Determine the [x, y] coordinate at the center of the cell enclosing the given text.  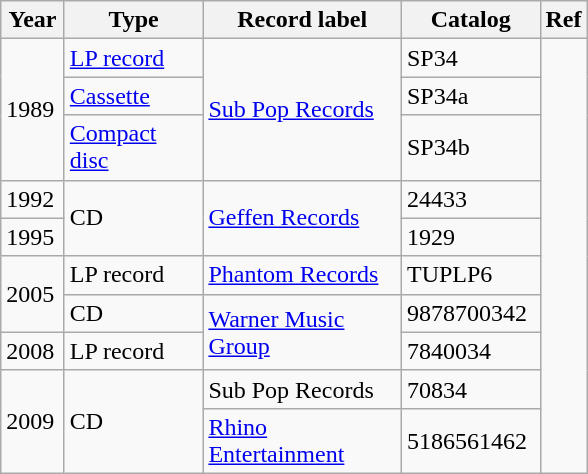
2009 [33, 422]
TUPLP6 [470, 275]
SP34b [470, 148]
Year [33, 20]
70834 [470, 389]
9878700342 [470, 313]
2008 [33, 351]
1929 [470, 237]
Rhino Entertainment [302, 440]
Cassette [134, 96]
1995 [33, 237]
1992 [33, 199]
SP34a [470, 96]
1989 [33, 110]
Compact disc [134, 148]
24433 [470, 199]
Record label [302, 20]
Catalog [470, 20]
Type [134, 20]
Phantom Records [302, 275]
Ref [564, 20]
SP34 [470, 58]
2005 [33, 294]
7840034 [470, 351]
Geffen Records [302, 218]
Warner Music Group [302, 332]
5186561462 [470, 440]
